Extract the (x, y) coordinate from the center of the cell holding the provided text.  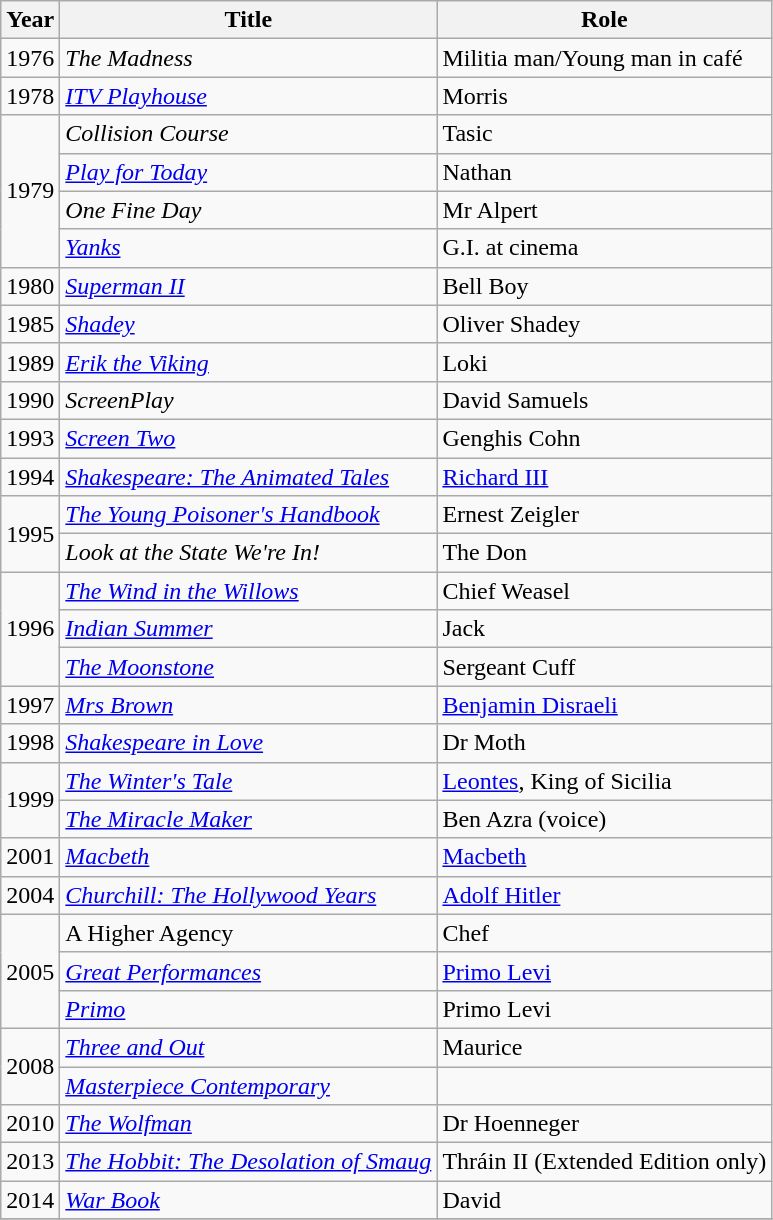
Ernest Zeigler (604, 515)
Indian Summer (248, 629)
Bell Boy (604, 286)
Nathan (604, 172)
1999 (30, 800)
Loki (604, 362)
Three and Out (248, 1047)
1993 (30, 438)
Richard III (604, 477)
2008 (30, 1066)
One Fine Day (248, 210)
Maurice (604, 1047)
Jack (604, 629)
Mrs Brown (248, 705)
Shakespeare in Love (248, 743)
Leontes, King of Sicilia (604, 781)
The Winter's Tale (248, 781)
Genghis Cohn (604, 438)
Collision Course (248, 134)
Militia man/Young man in café (604, 58)
Screen Two (248, 438)
1980 (30, 286)
1996 (30, 629)
Thráin II (Extended Edition only) (604, 1162)
Erik the Viking (248, 362)
ITV Playhouse (248, 96)
2001 (30, 857)
David Samuels (604, 400)
Churchill: The Hollywood Years (248, 895)
1978 (30, 96)
War Book (248, 1200)
Year (30, 20)
Adolf Hitler (604, 895)
A Higher Agency (248, 933)
Masterpiece Contemporary (248, 1085)
The Young Poisoner's Handbook (248, 515)
1994 (30, 477)
David (604, 1200)
Shakespeare: The Animated Tales (248, 477)
Chief Weasel (604, 591)
Superman II (248, 286)
1990 (30, 400)
Mr Alpert (604, 210)
Dr Moth (604, 743)
The Don (604, 553)
Look at the State We're In! (248, 553)
Yanks (248, 248)
Morris (604, 96)
2010 (30, 1124)
2004 (30, 895)
Primo (248, 1009)
ScreenPlay (248, 400)
Play for Today (248, 172)
Ben Azra (voice) (604, 819)
1995 (30, 534)
G.I. at cinema (604, 248)
Dr Hoenneger (604, 1124)
The Wolfman (248, 1124)
Shadey (248, 324)
The Hobbit: The Desolation of Smaug (248, 1162)
2014 (30, 1200)
1985 (30, 324)
1989 (30, 362)
The Madness (248, 58)
Title (248, 20)
Chef (604, 933)
2013 (30, 1162)
1997 (30, 705)
Sergeant Cuff (604, 667)
The Miracle Maker (248, 819)
2005 (30, 971)
1979 (30, 191)
Role (604, 20)
Oliver Shadey (604, 324)
1998 (30, 743)
The Moonstone (248, 667)
Tasic (604, 134)
Benjamin Disraeli (604, 705)
1976 (30, 58)
The Wind in the Willows (248, 591)
Great Performances (248, 971)
